Return (x, y) of the center of cell containing provided text 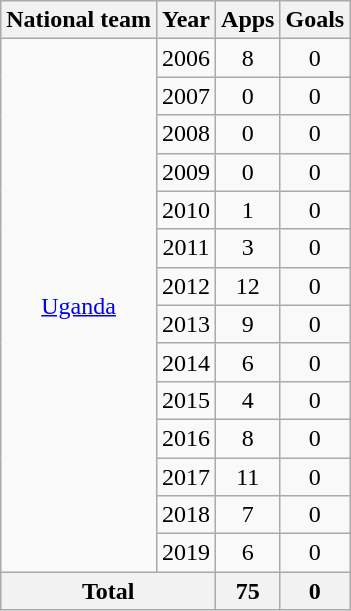
2011 (186, 248)
3 (248, 248)
12 (248, 286)
Year (186, 20)
1 (248, 210)
2010 (186, 210)
2017 (186, 477)
2014 (186, 362)
2018 (186, 515)
2016 (186, 438)
7 (248, 515)
2007 (186, 96)
2019 (186, 553)
2012 (186, 286)
2008 (186, 134)
2013 (186, 324)
2009 (186, 172)
Goals (315, 20)
Total (108, 591)
2006 (186, 58)
Apps (248, 20)
9 (248, 324)
75 (248, 591)
National team (79, 20)
2015 (186, 400)
11 (248, 477)
4 (248, 400)
Uganda (79, 306)
